Output the (X, Y) coordinate of the center of the cell containing the given text.  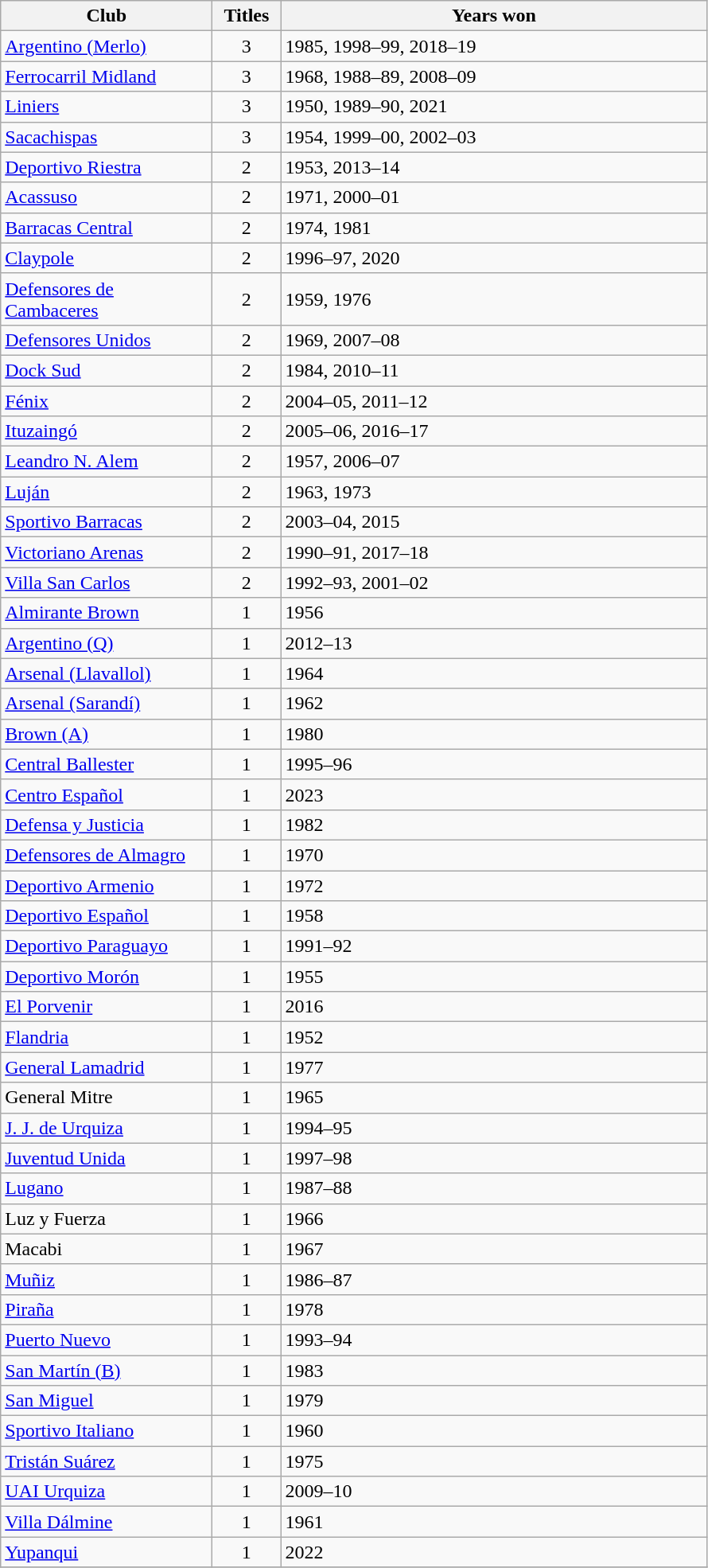
Villa Dálmine (107, 1522)
1983 (494, 1370)
Barracas Central (107, 228)
Dock Sud (107, 370)
Leandro N. Alem (107, 462)
2009–10 (494, 1492)
Yupanqui (107, 1552)
Deportivo Morón (107, 977)
Puerto Nuevo (107, 1340)
1955 (494, 977)
1987–88 (494, 1188)
Centro Español (107, 794)
2016 (494, 1007)
Liniers (107, 107)
1971, 2000–01 (494, 197)
1959, 1976 (494, 299)
2004–05, 2011–12 (494, 400)
1992–93, 2001–02 (494, 583)
Club (107, 16)
Macabi (107, 1249)
1965 (494, 1098)
Arsenal (Llavallol) (107, 673)
1985, 1998–99, 2018–19 (494, 46)
1979 (494, 1401)
1995–96 (494, 764)
UAI Urquiza (107, 1492)
1980 (494, 734)
Juventud Unida (107, 1158)
1967 (494, 1249)
General Lamadrid (107, 1067)
1957, 2006–07 (494, 462)
Defensa y Justicia (107, 825)
Argentino (Merlo) (107, 46)
J. J. de Urquiza (107, 1128)
2012–13 (494, 643)
1977 (494, 1067)
Deportivo Paraguayo (107, 946)
1954, 1999–00, 2002–03 (494, 137)
Villa San Carlos (107, 583)
Luján (107, 492)
Piraña (107, 1309)
1982 (494, 825)
1964 (494, 673)
1996–97, 2020 (494, 258)
1994–95 (494, 1128)
2003–04, 2015 (494, 522)
El Porvenir (107, 1007)
1975 (494, 1461)
1991–92 (494, 946)
1950, 1989–90, 2021 (494, 107)
1960 (494, 1431)
Sportivo Italiano (107, 1431)
Arsenal (Sarandí) (107, 704)
San Miguel (107, 1401)
General Mitre (107, 1098)
Sportivo Barracas (107, 522)
Lugano (107, 1188)
Almirante Brown (107, 613)
Defensores Unidos (107, 340)
1997–98 (494, 1158)
Muñiz (107, 1279)
2022 (494, 1552)
1962 (494, 704)
1986–87 (494, 1279)
San Martín (B) (107, 1370)
1958 (494, 916)
Fénix (107, 400)
1993–94 (494, 1340)
1970 (494, 855)
Brown (A) (107, 734)
Sacachispas (107, 137)
1978 (494, 1309)
Deportivo Español (107, 916)
Central Ballester (107, 764)
Tristán Suárez (107, 1461)
Ituzaingó (107, 431)
2023 (494, 794)
1953, 2013–14 (494, 167)
1969, 2007–08 (494, 340)
Deportivo Riestra (107, 167)
Deportivo Armenio (107, 886)
1963, 1973 (494, 492)
Ferrocarril Midland (107, 76)
Titles (247, 16)
1968, 1988–89, 2008–09 (494, 76)
1966 (494, 1219)
1956 (494, 613)
1952 (494, 1037)
1961 (494, 1522)
Argentino (Q) (107, 643)
Defensores de Cambaceres (107, 299)
1974, 1981 (494, 228)
Acassuso (107, 197)
Luz y Fuerza (107, 1219)
1972 (494, 886)
Flandria (107, 1037)
Victoriano Arenas (107, 552)
2005–06, 2016–17 (494, 431)
1984, 2010–11 (494, 370)
Claypole (107, 258)
Defensores de Almagro (107, 855)
Years won (494, 16)
1990–91, 2017–18 (494, 552)
